Detect which cell encompasses the target text, then output its (X, Y) center coordinate. 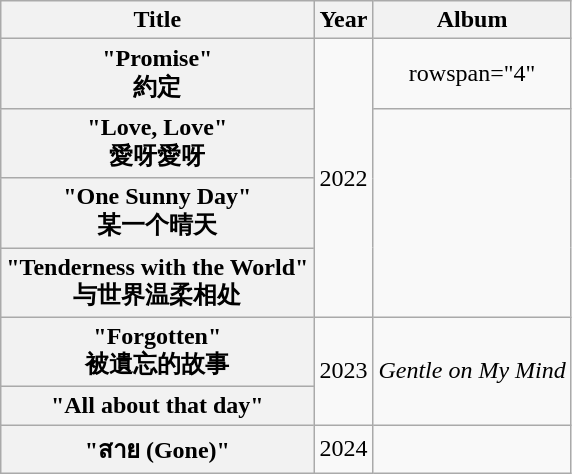
2022 (344, 178)
Album (472, 20)
Title (158, 20)
"Forgotten" 被遺忘的故事 (158, 352)
Gentle on My Mind (472, 371)
Year (344, 20)
"Promise" 約定 (158, 74)
2023 (344, 371)
"All about that day" (158, 406)
"สาย (Gone)" (158, 450)
"Love, Love" 愛呀愛呀 (158, 143)
2024 (344, 450)
"Tenderness with the World"与世界温柔相处 (158, 283)
rowspan="4" (472, 74)
"One Sunny Day"某一个晴天 (158, 213)
